Provide the [x, y] coordinate of the cell's center where the given text is located.  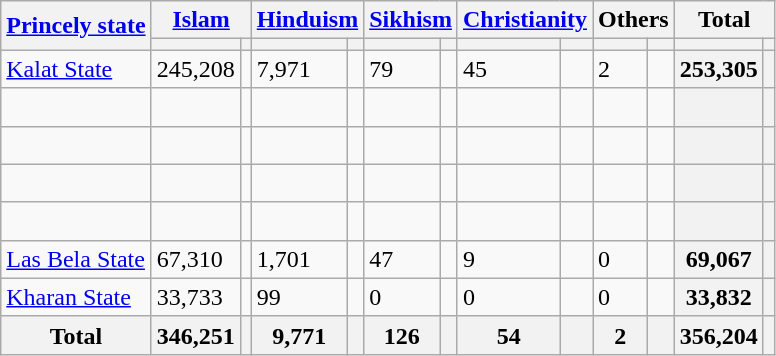
Las Bela State [76, 259]
47 [402, 259]
99 [299, 297]
7,971 [299, 69]
253,305 [718, 69]
245,208 [196, 69]
126 [402, 335]
69,067 [718, 259]
356,204 [718, 335]
33,832 [718, 297]
9,771 [299, 335]
Christianity [524, 20]
Others [634, 20]
Princely state [76, 26]
33,733 [196, 297]
Kalat State [76, 69]
Sikhism [411, 20]
Islam [201, 20]
45 [508, 69]
Hinduism [307, 20]
9 [508, 259]
67,310 [196, 259]
79 [402, 69]
1,701 [299, 259]
54 [508, 335]
Kharan State [76, 297]
346,251 [196, 335]
